Capture the cell that displays the provided text and extract its (X, Y) central coordinate. 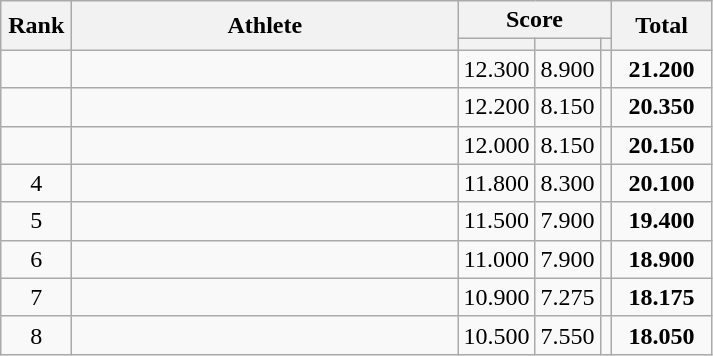
11.000 (496, 259)
20.150 (662, 145)
11.800 (496, 183)
7.550 (568, 335)
18.050 (662, 335)
21.200 (662, 69)
20.350 (662, 107)
Total (662, 26)
18.175 (662, 297)
7 (36, 297)
10.900 (496, 297)
5 (36, 221)
11.500 (496, 221)
4 (36, 183)
18.900 (662, 259)
12.000 (496, 145)
10.500 (496, 335)
19.400 (662, 221)
Rank (36, 26)
12.300 (496, 69)
6 (36, 259)
8.300 (568, 183)
12.200 (496, 107)
Score (534, 20)
8.900 (568, 69)
20.100 (662, 183)
Athlete (265, 26)
8 (36, 335)
7.275 (568, 297)
